Pinpoint the cell where the given text exists, returning its [x, y] midpoint coordinate. 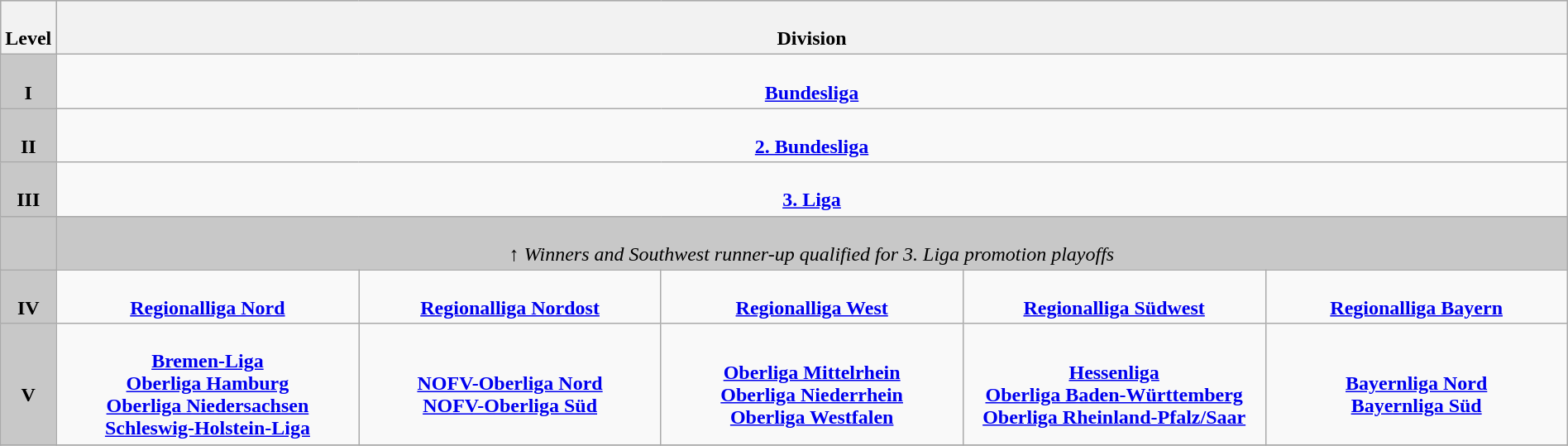
Regionalliga Nord [208, 296]
↑ Winners and Southwest runner-up qualified for 3. Liga promotion playoffs [812, 243]
Regionalliga Nordost [509, 296]
Hessenliga Oberliga Baden-Württemberg Oberliga Rheinland-Pfalz/Saar [1114, 384]
Regionalliga West [812, 296]
Bundesliga [812, 81]
Regionalliga Südwest [1114, 296]
V [28, 384]
2. Bundesliga [812, 136]
III [28, 189]
I [28, 81]
Oberliga Mittelrhein Oberliga Niederrhein Oberliga Westfalen [812, 384]
IV [28, 296]
Regionalliga Bayern [1416, 296]
II [28, 136]
Bayernliga Nord Bayernliga Süd [1416, 384]
Level [28, 28]
Bremen-Liga Oberliga Hamburg Oberliga Niedersachsen Schleswig-Holstein-Liga [208, 384]
Division [812, 28]
NOFV-Oberliga Nord NOFV-Oberliga Süd [509, 384]
3. Liga [812, 189]
